From the cell containing the given text, extract its center point as [x, y] coordinate. 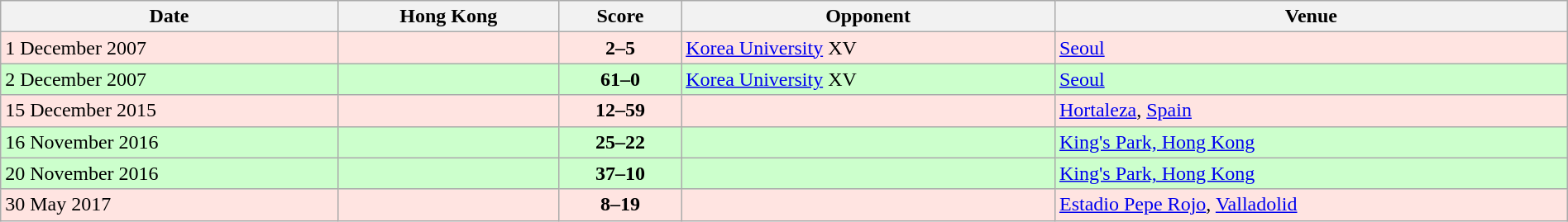
2–5 [620, 48]
8–19 [620, 205]
Date [170, 17]
37–10 [620, 173]
Opponent [868, 17]
20 November 2016 [170, 173]
12–59 [620, 111]
Hortaleza, Spain [1311, 111]
15 December 2015 [170, 111]
16 November 2016 [170, 142]
30 May 2017 [170, 205]
Hong Kong [448, 17]
Venue [1311, 17]
Estadio Pepe Rojo, Valladolid [1311, 205]
25–22 [620, 142]
2 December 2007 [170, 79]
61–0 [620, 79]
Score [620, 17]
1 December 2007 [170, 48]
